From the cell containing the given text, extract its center point as [X, Y] coordinate. 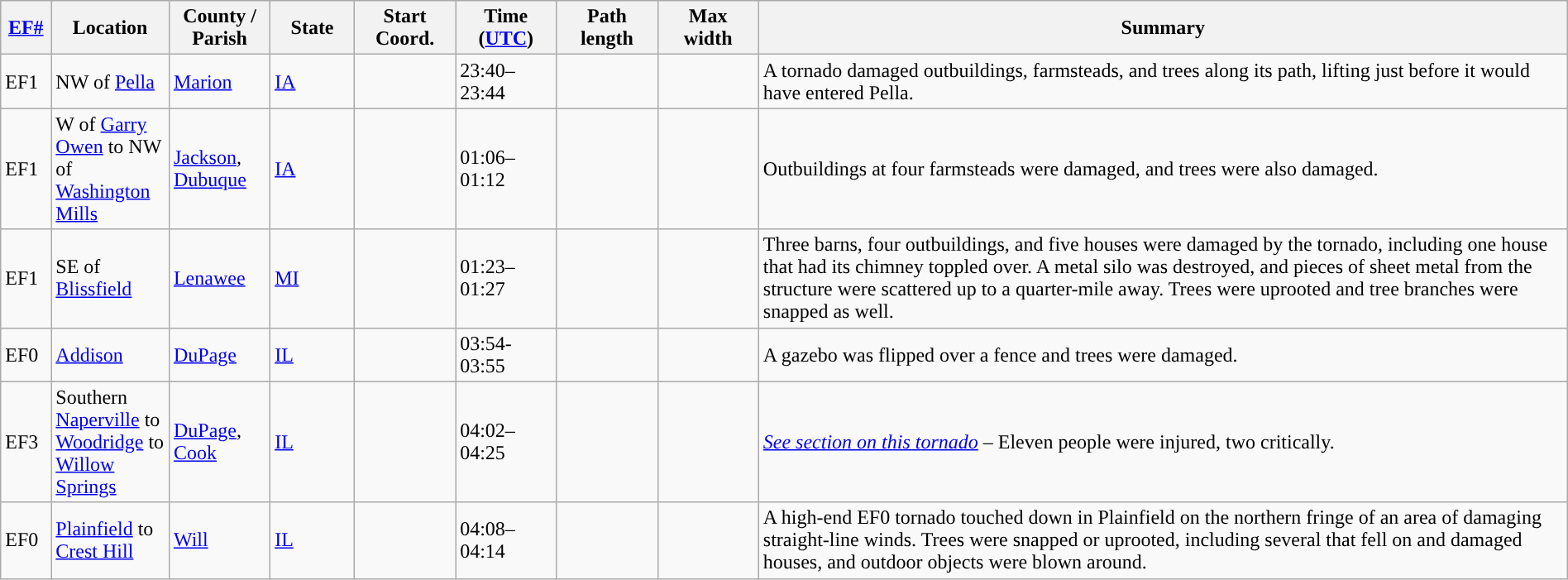
Southern Naperville to Woodridge to Willow Springs [111, 442]
A tornado damaged outbuildings, farmsteads, and trees along its path, lifting just before it would have entered Pella. [1163, 81]
Addison [111, 354]
23:40–23:44 [506, 81]
Will [219, 540]
Path length [607, 28]
EF# [26, 28]
Jackson, Dubuque [219, 169]
DuPage, Cook [219, 442]
03:54-03:55 [506, 354]
Plainfield to Crest Hill [111, 540]
SE of Blissfield [111, 278]
Max width [708, 28]
01:23–01:27 [506, 278]
Summary [1163, 28]
EF3 [26, 442]
Lenawee [219, 278]
04:08–04:14 [506, 540]
Outbuildings at four farmsteads were damaged, and trees were also damaged. [1163, 169]
County / Parish [219, 28]
See section on this tornado – Eleven people were injured, two critically. [1163, 442]
A gazebo was flipped over a fence and trees were damaged. [1163, 354]
State [313, 28]
01:06–01:12 [506, 169]
Marion [219, 81]
Time (UTC) [506, 28]
Start Coord. [404, 28]
NW of Pella [111, 81]
04:02–04:25 [506, 442]
MI [313, 278]
DuPage [219, 354]
Location [111, 28]
W of Garry Owen to NW of Washington Mills [111, 169]
